From the cell containing the given text, extract its center point as (x, y) coordinate. 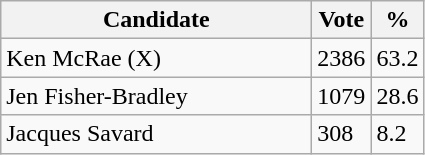
Candidate (156, 20)
28.6 (398, 96)
Jen Fisher-Bradley (156, 96)
2386 (342, 58)
63.2 (398, 58)
Jacques Savard (156, 134)
Vote (342, 20)
% (398, 20)
308 (342, 134)
1079 (342, 96)
Ken McRae (X) (156, 58)
8.2 (398, 134)
